Detect which cell encompasses the target text, then output its [X, Y] center coordinate. 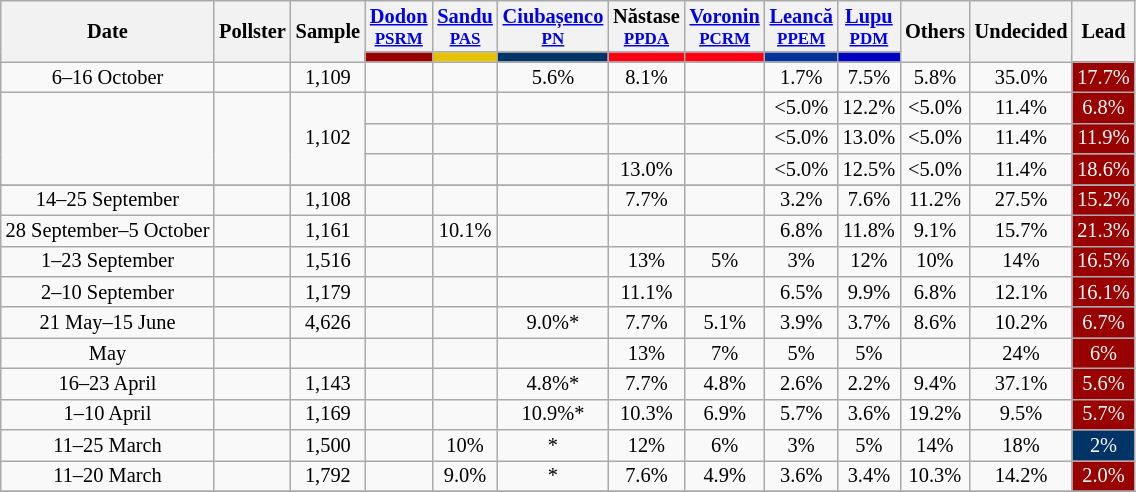
VoroninPCRM [725, 26]
Others [935, 30]
May [108, 354]
3.4% [869, 476]
Pollster [252, 30]
1,102 [328, 138]
14–25 September [108, 200]
11.1% [646, 292]
Lead [1103, 30]
17.7% [1103, 78]
1–10 April [108, 414]
4.8% [725, 384]
10.1% [464, 230]
9.5% [1022, 414]
15.7% [1022, 230]
5.1% [725, 322]
18% [1022, 446]
1,179 [328, 292]
7% [725, 354]
2.0% [1103, 476]
7.5% [869, 78]
1,108 [328, 200]
1,500 [328, 446]
8.1% [646, 78]
28 September–5 October [108, 230]
4,626 [328, 322]
19.2% [935, 414]
2–10 September [108, 292]
2.2% [869, 384]
DodonPSRM [398, 26]
1.7% [802, 78]
9.4% [935, 384]
16.5% [1103, 262]
2.6% [802, 384]
4.8%* [554, 384]
15.2% [1103, 200]
6.9% [725, 414]
Date [108, 30]
11.2% [935, 200]
8.6% [935, 322]
12.5% [869, 170]
LupuPDM [869, 26]
18.6% [1103, 170]
9.1% [935, 230]
9.9% [869, 292]
Sample [328, 30]
LeancăPPEM [802, 26]
10.9%* [554, 414]
12.2% [869, 108]
1,161 [328, 230]
SanduPAS [464, 26]
21.3% [1103, 230]
35.0% [1022, 78]
11.8% [869, 230]
3.2% [802, 200]
3.7% [869, 322]
12.1% [1022, 292]
1,516 [328, 262]
10.2% [1022, 322]
1,792 [328, 476]
4.9% [725, 476]
6.5% [802, 292]
1–23 September [108, 262]
11.9% [1103, 138]
Undecided [1022, 30]
6.7% [1103, 322]
1,109 [328, 78]
11–25 March [108, 446]
9.0% [464, 476]
1,143 [328, 384]
27.5% [1022, 200]
14.2% [1022, 476]
37.1% [1022, 384]
NăstasePPDA [646, 26]
16–23 April [108, 384]
CiubașencoPN [554, 26]
2% [1103, 446]
11–20 March [108, 476]
21 May–15 June [108, 322]
6–16 October [108, 78]
1,169 [328, 414]
5.8% [935, 78]
3.9% [802, 322]
9.0%* [554, 322]
16.1% [1103, 292]
24% [1022, 354]
